Determine the [x, y] coordinate at the center of the cell enclosing the given text.  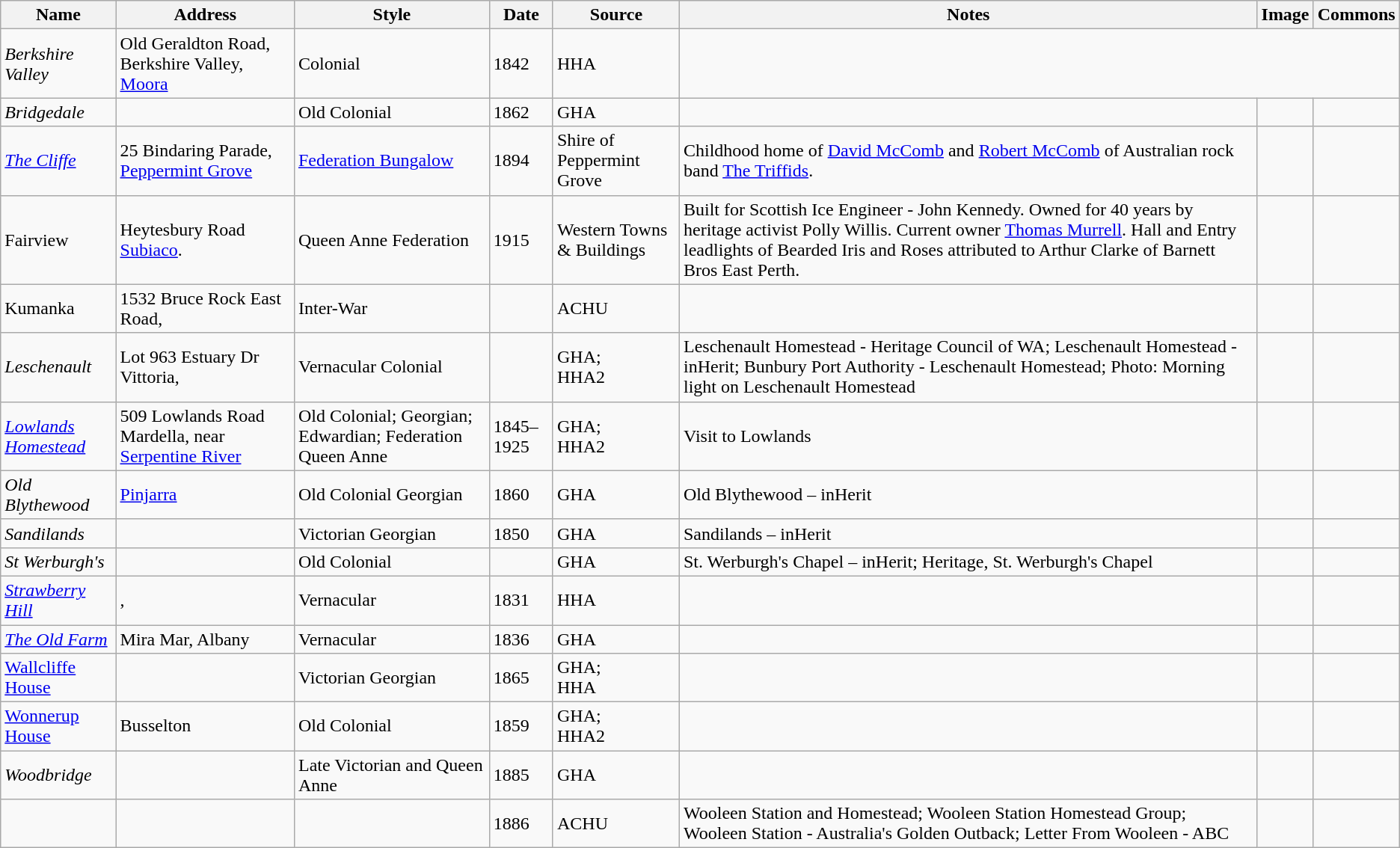
1915 [521, 239]
Image [1285, 15]
1894 [521, 161]
The Cliffe [58, 161]
Visit to Lowlands [968, 436]
Lowlands Homestead [58, 436]
Source [616, 15]
Style [392, 15]
Old Blythewood [58, 495]
1532 Bruce Rock East Road, [205, 308]
GHA; HHA2 [616, 436]
509 Lowlands Road Mardella, near Serpentine River [205, 436]
1885 [521, 775]
1831 [521, 600]
Wonnerup House [58, 727]
Late Victorian and Queen Anne [392, 775]
Sandilands – inHerit [968, 533]
Queen Anne Federation [392, 239]
Woodbridge [58, 775]
Pinjarra [205, 495]
St Werburgh's [58, 562]
, [205, 600]
Commons [1357, 15]
Old Colonial; Georgian; Edwardian; Federation Queen Anne [392, 436]
Wooleen Station and Homestead; Wooleen Station Homestead Group; Wooleen Station - Australia's Golden Outback; Letter From Wooleen - ABC [968, 824]
Shire of Peppermint Grove [616, 161]
St. Werburgh's Chapel – inHerit; Heritage, St. Werburgh's Chapel [968, 562]
Western Towns & Buildings [616, 239]
Address [205, 15]
Leschenault [58, 367]
GHA;HHA [616, 678]
Name [58, 15]
Date [521, 15]
1860 [521, 495]
Federation Bungalow [392, 161]
1842 [521, 64]
Sandilands [58, 533]
Old Blythewood – inHerit [968, 495]
25 Bindaring Parade, Peppermint Grove [205, 161]
Mira Mar, Albany [205, 639]
Heytesbury Road Subiaco. [205, 239]
1886 [521, 824]
1836 [521, 639]
1859 [521, 727]
1845–1925 [521, 436]
Strawberry Hill [58, 600]
Kumanka [58, 308]
Wallcliffe House [58, 678]
Old Geraldton Road, Berkshire Valley, Moora [205, 64]
Colonial [392, 64]
Berkshire Valley [58, 64]
Vernacular Colonial [392, 367]
Lot 963 Estuary Dr Vittoria, [205, 367]
Fairview [58, 239]
1862 [521, 112]
Busselton [205, 727]
Bridgedale [58, 112]
1850 [521, 533]
Old Colonial Georgian [392, 495]
The Old Farm [58, 639]
Inter-War [392, 308]
1865 [521, 678]
Childhood home of David McComb and Robert McComb of Australian rock band The Triffids. [968, 161]
Notes [968, 15]
